Find where the given text appears and provide that cell's center as (x, y) coordinate. 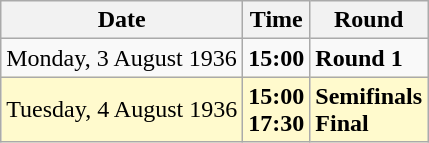
15:00 (276, 58)
SemifinalsFinal (369, 110)
Round (369, 20)
Date (122, 20)
Time (276, 20)
Monday, 3 August 1936 (122, 58)
15:0017:30 (276, 110)
Round 1 (369, 58)
Tuesday, 4 August 1936 (122, 110)
